Determine the (X, Y) coordinate at the center of the cell enclosing the given text.  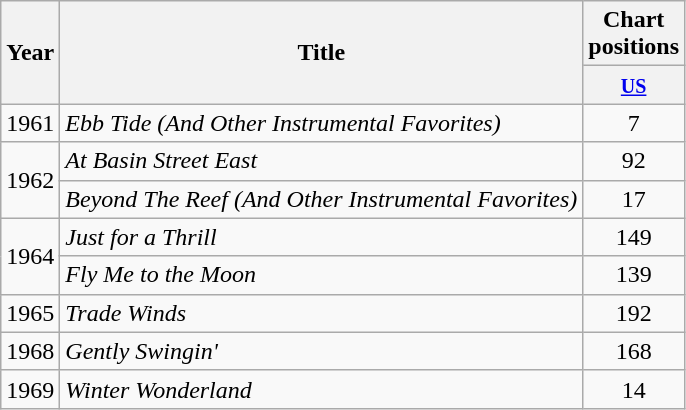
14 (634, 389)
Title (322, 52)
US (634, 85)
1964 (30, 256)
Year (30, 52)
149 (634, 237)
92 (634, 161)
Fly Me to the Moon (322, 275)
Chart positions (634, 34)
1965 (30, 313)
168 (634, 351)
Winter Wonderland (322, 389)
1962 (30, 180)
Ebb Tide (And Other Instrumental Favorites) (322, 123)
17 (634, 199)
Just for a Thrill (322, 237)
At Basin Street East (322, 161)
7 (634, 123)
1969 (30, 389)
Beyond The Reef (And Other Instrumental Favorites) (322, 199)
192 (634, 313)
1961 (30, 123)
Gently Swingin' (322, 351)
139 (634, 275)
1968 (30, 351)
Trade Winds (322, 313)
